Detect which cell encompasses the target text, then output its [X, Y] center coordinate. 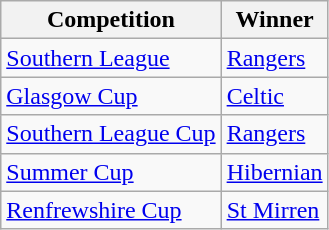
Winner [274, 20]
Hibernian [274, 172]
Renfrewshire Cup [111, 210]
St Mirren [274, 210]
Competition [111, 20]
Southern League [111, 58]
Southern League Cup [111, 134]
Summer Cup [111, 172]
Celtic [274, 96]
Glasgow Cup [111, 96]
